Return the [x, y] coordinate for the center point of the cell that contains the specified text.  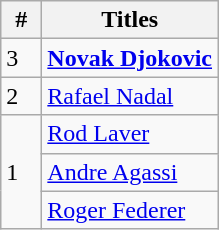
Novak Djokovic [130, 58]
Andre Agassi [130, 172]
1 [22, 172]
Rafael Nadal [130, 96]
Roger Federer [130, 210]
Rod Laver [130, 134]
Titles [130, 20]
# [22, 20]
3 [22, 58]
2 [22, 96]
